Search for the cell housing the specified text and yield its [x, y] center coordinate. 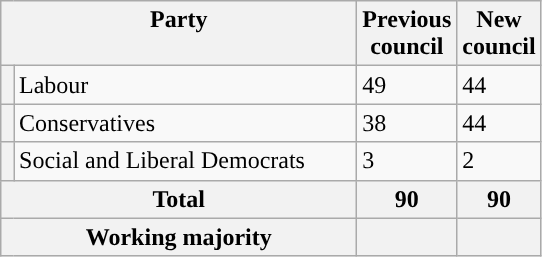
3 [407, 161]
New council [499, 34]
Working majority [179, 237]
Social and Liberal Democrats [186, 161]
49 [407, 85]
Previous council [407, 34]
Total [179, 199]
Party [179, 34]
Labour [186, 85]
38 [407, 123]
Conservatives [186, 123]
2 [499, 161]
